Provide the (X, Y) coordinate of the cell's center where the given text is located.  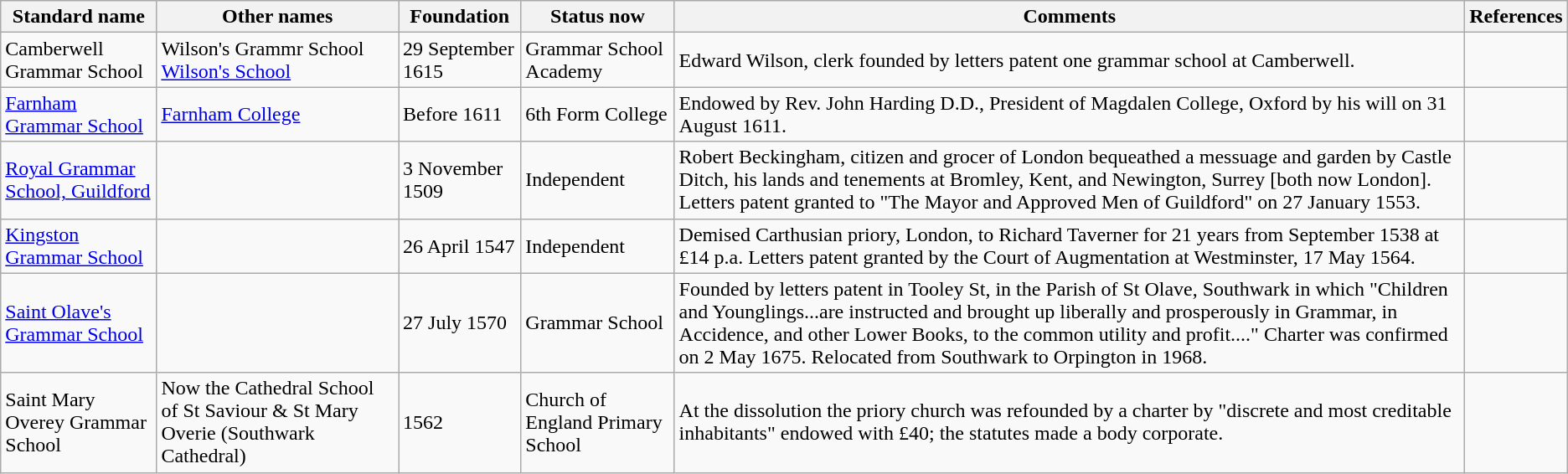
Camberwell Grammar School (79, 60)
References (1516, 17)
Saint Olave's Grammar School (79, 323)
6th Form College (598, 114)
Royal Grammar School, Guildford (79, 180)
Saint Mary Overey Grammar School (79, 422)
Endowed by Rev. John Harding D.D., President of Magdalen College, Oxford by his will on 31 August 1611. (1070, 114)
Farnham Grammar School (79, 114)
Grammar School Academy (598, 60)
Comments (1070, 17)
Church of England Primary School (598, 422)
1562 (460, 422)
Now the Cathedral School of St Saviour & St Mary Overie (Southwark Cathedral) (278, 422)
Grammar School (598, 323)
Other names (278, 17)
29 September 1615 (460, 60)
Farnham College (278, 114)
Status now (598, 17)
Edward Wilson, clerk founded by letters patent one grammar school at Camberwell. (1070, 60)
Foundation (460, 17)
3 November 1509 (460, 180)
Kingston Grammar School (79, 246)
27 July 1570 (460, 323)
Standard name (79, 17)
Before 1611 (460, 114)
26 April 1547 (460, 246)
Wilson's Grammr SchoolWilson's School (278, 60)
